Return [x, y] of the center of cell containing provided text 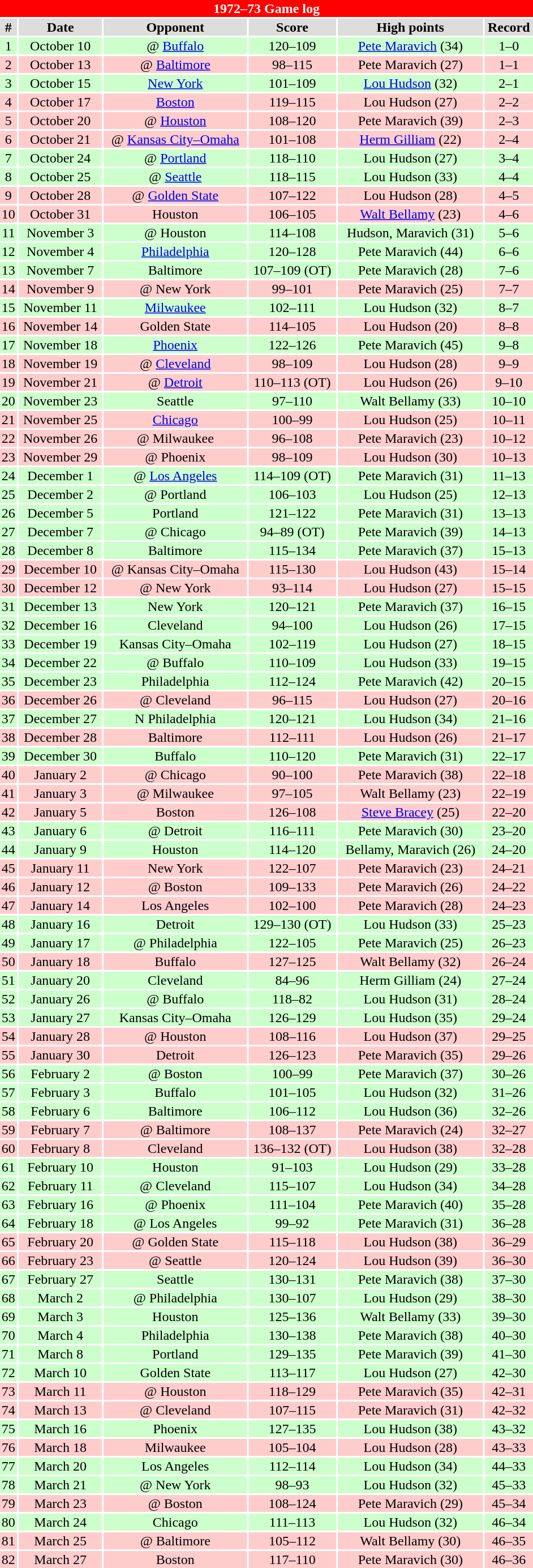
107–122 [292, 195]
2–1 [509, 83]
73 [8, 1391]
68 [8, 1298]
February 27 [61, 1279]
25 [8, 494]
51 [8, 980]
9–8 [509, 345]
Bellamy, Maravich (26) [410, 849]
February 18 [61, 1223]
82 [8, 1560]
112–124 [292, 681]
Steve Bracey (25) [410, 812]
44 [8, 849]
Pete Maravich (26) [410, 887]
Pete Maravich (34) [410, 46]
1–0 [509, 46]
Lou Hudson (30) [410, 457]
January 28 [61, 1036]
March 18 [61, 1447]
March 4 [61, 1335]
Pete Maravich (44) [410, 251]
61 [8, 1167]
31 [8, 606]
22–19 [509, 793]
March 8 [61, 1354]
2–3 [509, 121]
112–114 [292, 1466]
98–115 [292, 65]
December 7 [61, 532]
120–109 [292, 46]
69 [8, 1317]
130–107 [292, 1298]
1 [8, 46]
December 16 [61, 625]
40–30 [509, 1335]
December 13 [61, 606]
December 12 [61, 588]
112–111 [292, 737]
108–120 [292, 121]
45 [8, 868]
28 [8, 550]
107–109 (OT) [292, 270]
47 [8, 905]
March 10 [61, 1373]
Lou Hudson (20) [410, 326]
29–25 [509, 1036]
117–110 [292, 1560]
90–100 [292, 775]
12 [8, 251]
November 19 [61, 364]
December 5 [61, 513]
8–7 [509, 307]
February 8 [61, 1148]
March 20 [61, 1466]
14–13 [509, 532]
7–6 [509, 270]
62 [8, 1186]
115–134 [292, 550]
Pete Maravich (29) [410, 1503]
15 [8, 307]
41–30 [509, 1354]
10 [8, 214]
15–14 [509, 569]
10–13 [509, 457]
109–133 [292, 887]
110–109 [292, 663]
56 [8, 1074]
29–24 [509, 1018]
February 20 [61, 1242]
Record [509, 27]
106–105 [292, 214]
35 [8, 681]
39 [8, 756]
115–118 [292, 1242]
46 [8, 887]
March 21 [61, 1485]
113–117 [292, 1373]
4–5 [509, 195]
78 [8, 1485]
110–120 [292, 756]
November 14 [61, 326]
10–11 [509, 420]
75 [8, 1429]
93–114 [292, 588]
42–32 [509, 1410]
116–111 [292, 831]
9–9 [509, 364]
7–7 [509, 289]
4–4 [509, 177]
65 [8, 1242]
November 26 [61, 438]
36–30 [509, 1261]
32–28 [509, 1148]
125–136 [292, 1317]
November 21 [61, 382]
101–105 [292, 1092]
Lou Hudson (43) [410, 569]
94–89 (OT) [292, 532]
79 [8, 1503]
October 20 [61, 121]
15–15 [509, 588]
115–130 [292, 569]
55 [8, 1055]
12–13 [509, 494]
3–4 [509, 158]
November 3 [61, 233]
102–111 [292, 307]
8–8 [509, 326]
126–108 [292, 812]
March 27 [61, 1560]
March 25 [61, 1541]
4–6 [509, 214]
January 3 [61, 793]
32–27 [509, 1130]
Lou Hudson (39) [410, 1261]
63 [8, 1204]
20–16 [509, 700]
2–2 [509, 102]
24–23 [509, 905]
60 [8, 1148]
91–103 [292, 1167]
36–29 [509, 1242]
101–108 [292, 139]
54 [8, 1036]
26 [8, 513]
33 [8, 644]
52 [8, 999]
67 [8, 1279]
21 [8, 420]
21–17 [509, 737]
February 3 [61, 1092]
Walt Bellamy (30) [410, 1541]
10–10 [509, 401]
114–108 [292, 233]
98–93 [292, 1485]
Herm Gilliam (24) [410, 980]
22 [8, 438]
115–107 [292, 1186]
36–28 [509, 1223]
59 [8, 1130]
March 13 [61, 1410]
126–123 [292, 1055]
99–92 [292, 1223]
76 [8, 1447]
January 16 [61, 924]
38–30 [509, 1298]
January 17 [61, 943]
March 3 [61, 1317]
N Philadelphia [175, 719]
Pete Maravich (40) [410, 1204]
October 31 [61, 214]
January 14 [61, 905]
14 [8, 289]
January 2 [61, 775]
27–24 [509, 980]
December 23 [61, 681]
November 11 [61, 307]
March 24 [61, 1522]
107–115 [292, 1410]
17–15 [509, 625]
18–15 [509, 644]
44–33 [509, 1466]
70 [8, 1335]
130–131 [292, 1279]
32 [8, 625]
December 30 [61, 756]
Pete Maravich (45) [410, 345]
27 [8, 532]
41 [8, 793]
5 [8, 121]
35–28 [509, 1204]
October 21 [61, 139]
96–108 [292, 438]
122–126 [292, 345]
1–1 [509, 65]
28–24 [509, 999]
32–26 [509, 1111]
Lou Hudson (36) [410, 1111]
120–128 [292, 251]
9 [8, 195]
December 2 [61, 494]
# [8, 27]
105–112 [292, 1541]
136–132 (OT) [292, 1148]
Pete Maravich (42) [410, 681]
97–105 [292, 793]
November 23 [61, 401]
43–32 [509, 1429]
February 2 [61, 1074]
33–28 [509, 1167]
Score [292, 27]
108–116 [292, 1036]
80 [8, 1522]
2–4 [509, 139]
105–104 [292, 1447]
127–135 [292, 1429]
30 [8, 588]
42–30 [509, 1373]
118–110 [292, 158]
42 [8, 812]
February 10 [61, 1167]
Date [61, 27]
October 24 [61, 158]
16–15 [509, 606]
31–26 [509, 1092]
53 [8, 1018]
Herm Gilliam (22) [410, 139]
29 [8, 569]
December 19 [61, 644]
25–23 [509, 924]
118–129 [292, 1391]
122–107 [292, 868]
66 [8, 1261]
57 [8, 1092]
101–109 [292, 83]
7 [8, 158]
November 7 [61, 270]
20–15 [509, 681]
71 [8, 1354]
December 10 [61, 569]
96–115 [292, 700]
January 12 [61, 887]
26–23 [509, 943]
11 [8, 233]
December 28 [61, 737]
October 25 [61, 177]
39–30 [509, 1317]
15–13 [509, 550]
10–12 [509, 438]
October 28 [61, 195]
February 16 [61, 1204]
January 9 [61, 849]
March 2 [61, 1298]
49 [8, 943]
126–129 [292, 1018]
Opponent [175, 27]
50 [8, 962]
121–122 [292, 513]
November 4 [61, 251]
37 [8, 719]
2 [8, 65]
4 [8, 102]
1972–73 Game log [266, 8]
December 8 [61, 550]
Pete Maravich (27) [410, 65]
24–20 [509, 849]
119–115 [292, 102]
26–24 [509, 962]
129–130 (OT) [292, 924]
December 26 [61, 700]
February 7 [61, 1130]
118–82 [292, 999]
24–21 [509, 868]
97–110 [292, 401]
36 [8, 700]
64 [8, 1223]
42–31 [509, 1391]
January 5 [61, 812]
20 [8, 401]
January 30 [61, 1055]
5–6 [509, 233]
October 15 [61, 83]
3 [8, 83]
6–6 [509, 251]
43–33 [509, 1447]
March 16 [61, 1429]
Lou Hudson (35) [410, 1018]
October 17 [61, 102]
81 [8, 1541]
17 [8, 345]
58 [8, 1111]
118–115 [292, 177]
January 27 [61, 1018]
Walt Bellamy (32) [410, 962]
46–35 [509, 1541]
129–135 [292, 1354]
37–30 [509, 1279]
111–113 [292, 1522]
74 [8, 1410]
December 1 [61, 476]
34 [8, 663]
13–13 [509, 513]
13 [8, 270]
40 [8, 775]
February 11 [61, 1186]
102–100 [292, 905]
21–16 [509, 719]
114–120 [292, 849]
48 [8, 924]
43 [8, 831]
38 [8, 737]
16 [8, 326]
34–28 [509, 1186]
22–17 [509, 756]
72 [8, 1373]
46–36 [509, 1560]
114–109 (OT) [292, 476]
122–105 [292, 943]
18 [8, 364]
February 6 [61, 1111]
130–138 [292, 1335]
29–26 [509, 1055]
114–105 [292, 326]
106–103 [292, 494]
46–34 [509, 1522]
March 23 [61, 1503]
December 22 [61, 663]
120–124 [292, 1261]
December 27 [61, 719]
October 10 [61, 46]
94–100 [292, 625]
January 20 [61, 980]
24–22 [509, 887]
January 11 [61, 868]
March 11 [61, 1391]
Lou Hudson (37) [410, 1036]
77 [8, 1466]
October 13 [61, 65]
January 18 [61, 962]
24 [8, 476]
11–13 [509, 476]
127–125 [292, 962]
23–20 [509, 831]
110–113 (OT) [292, 382]
22–20 [509, 812]
45–34 [509, 1503]
102–119 [292, 644]
111–104 [292, 1204]
Pete Maravich (24) [410, 1130]
23 [8, 457]
Hudson, Maravich (31) [410, 233]
108–137 [292, 1130]
19–15 [509, 663]
108–124 [292, 1503]
November 29 [61, 457]
99–101 [292, 289]
19 [8, 382]
8 [8, 177]
106–112 [292, 1111]
November 18 [61, 345]
February 23 [61, 1261]
High points [410, 27]
6 [8, 139]
Lou Hudson (31) [410, 999]
84–96 [292, 980]
22–18 [509, 775]
January 6 [61, 831]
45–33 [509, 1485]
November 25 [61, 420]
30–26 [509, 1074]
9–10 [509, 382]
November 9 [61, 289]
January 26 [61, 999]
